Determine the (x, y) coordinate at the center of the cell enclosing the given text.  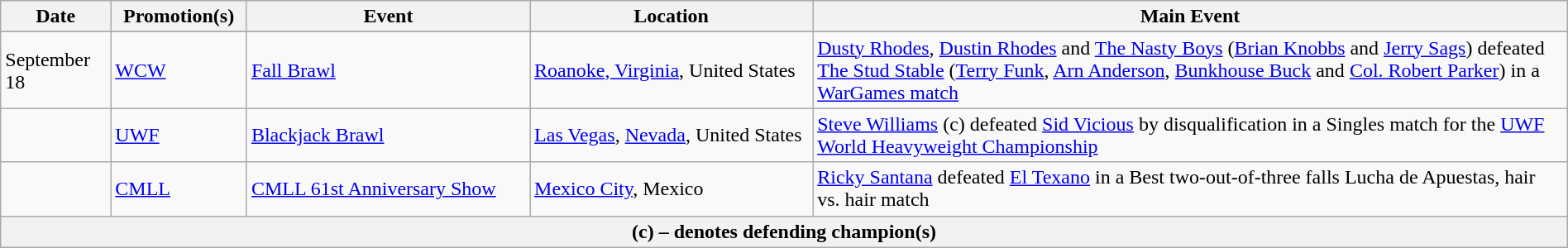
Ricky Santana defeated El Texano in a Best two-out-of-three falls Lucha de Apuestas, hair vs. hair match (1191, 188)
Fall Brawl (388, 70)
Las Vegas, Nevada, United States (672, 136)
Event (388, 17)
September 18 (56, 70)
CMLL 61st Anniversary Show (388, 188)
UWF (179, 136)
Location (672, 17)
Date (56, 17)
Mexico City, Mexico (672, 188)
Roanoke, Virginia, United States (672, 70)
Blackjack Brawl (388, 136)
Promotion(s) (179, 17)
(c) – denotes defending champion(s) (784, 231)
Main Event (1191, 17)
WCW (179, 70)
CMLL (179, 188)
Steve Williams (c) defeated Sid Vicious by disqualification in a Singles match for the UWF World Heavyweight Championship (1191, 136)
